Return the (X, Y) coordinate for the center point of the cell that contains the specified text.  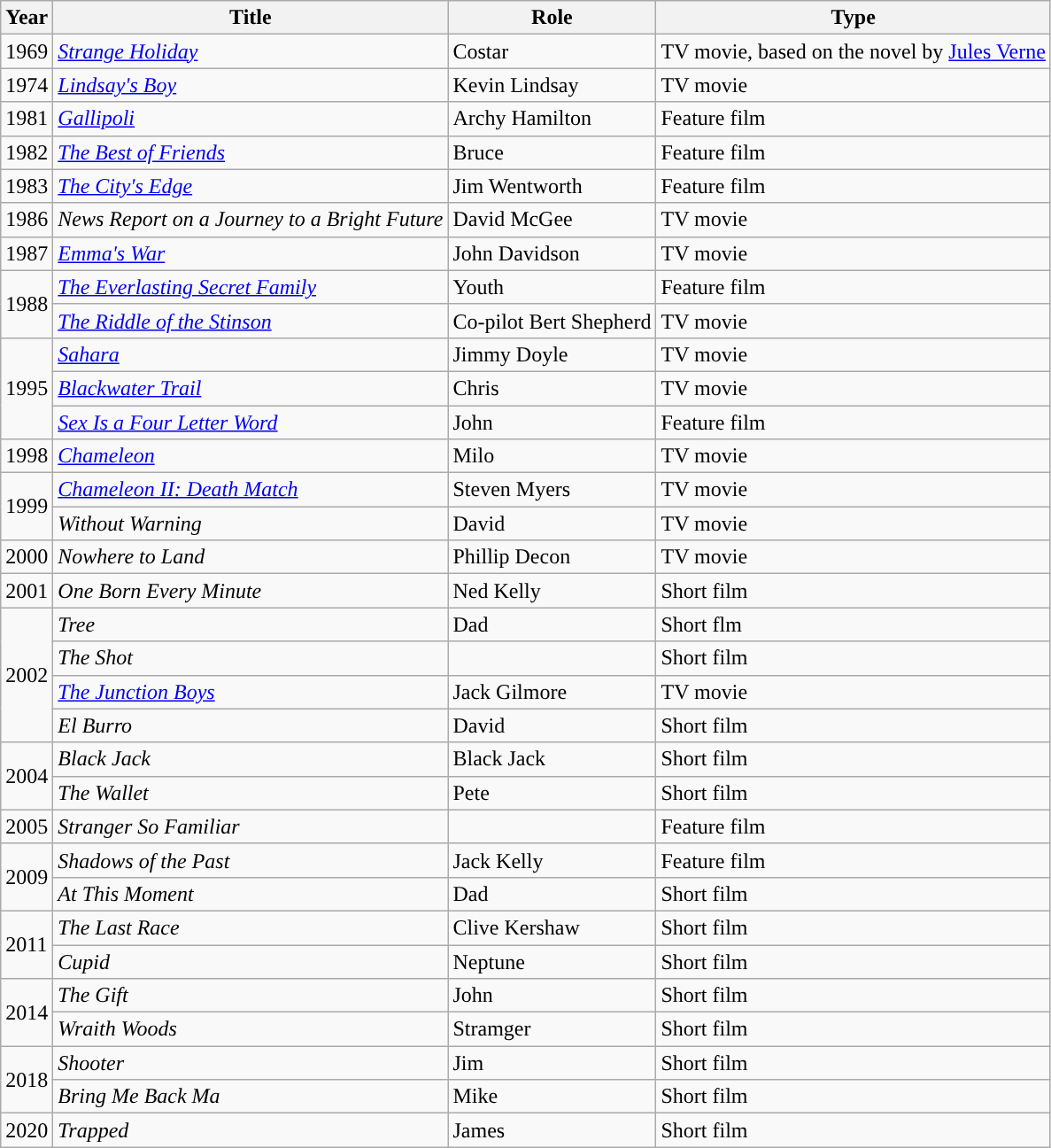
1987 (27, 253)
David McGee (553, 220)
Lindsay's Boy (251, 85)
Jimmy Doyle (553, 354)
Jim Wentworth (553, 186)
1982 (27, 152)
Type (854, 18)
Role (553, 18)
2011 (27, 944)
News Report on a Journey to a Bright Future (251, 220)
2018 (27, 1080)
1998 (27, 456)
Trapped (251, 1130)
Cupid (251, 961)
Chris (553, 388)
Kevin Lindsay (553, 85)
The Best of Friends (251, 152)
Chameleon (251, 456)
Blackwater Trail (251, 388)
Co-pilot Bert Shepherd (553, 321)
Shadows of the Past (251, 860)
Archy Hamilton (553, 119)
1988 (27, 304)
Sahara (251, 354)
Sex Is a Four Letter Word (251, 423)
Clive Kershaw (553, 927)
Nowhere to Land (251, 557)
Bruce (553, 152)
Jack Kelly (553, 860)
The Everlasting Secret Family (251, 287)
Bring Me Back Ma (251, 1097)
James (553, 1130)
Steven Myers (553, 490)
Wraith Woods (251, 1029)
Stranger So Familiar (251, 826)
The Junction Boys (251, 692)
Youth (553, 287)
2014 (27, 1012)
2004 (27, 776)
Mike (553, 1097)
1995 (27, 388)
2009 (27, 877)
Emma's War (251, 253)
1983 (27, 186)
Gallipoli (251, 119)
Shooter (251, 1063)
2005 (27, 826)
1981 (27, 119)
The Last Race (251, 927)
Jim (553, 1063)
The Shot (251, 658)
Phillip Decon (553, 557)
2002 (27, 675)
Strange Holiday (251, 51)
Without Warning (251, 524)
Neptune (553, 961)
John Davidson (553, 253)
Jack Gilmore (553, 692)
2001 (27, 591)
1986 (27, 220)
El Burro (251, 725)
1974 (27, 85)
The Riddle of the Stinson (251, 321)
At This Moment (251, 894)
The City's Edge (251, 186)
Milo (553, 456)
TV movie, based on the novel by Jules Verne (854, 51)
Ned Kelly (553, 591)
The Wallet (251, 793)
Chameleon II: Death Match (251, 490)
1969 (27, 51)
Year (27, 18)
Tree (251, 624)
Short flm (854, 624)
One Born Every Minute (251, 591)
The Gift (251, 996)
Title (251, 18)
2020 (27, 1130)
1999 (27, 507)
2000 (27, 557)
Costar (553, 51)
Stramger (553, 1029)
Pete (553, 793)
